Determine the [x, y] coordinate at the center of the cell enclosing the given text.  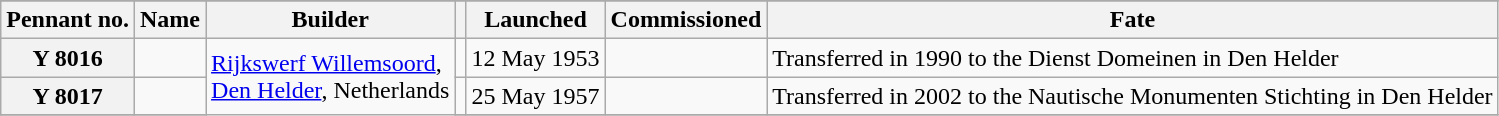
Fate [1132, 20]
Y 8016 [68, 58]
Launched [536, 20]
Y 8017 [68, 96]
Builder [330, 20]
25 May 1957 [536, 96]
Transferred in 2002 to the Nautische Monumenten Stichting in Den Helder [1132, 96]
Commissioned [686, 20]
Name [170, 20]
Pennant no. [68, 20]
12 May 1953 [536, 58]
Rijkswerf Willemsoord, Den Helder, Netherlands [330, 77]
Transferred in 1990 to the Dienst Domeinen in Den Helder [1132, 58]
